Pinpoint the cell where the given text exists, returning its (x, y) midpoint coordinate. 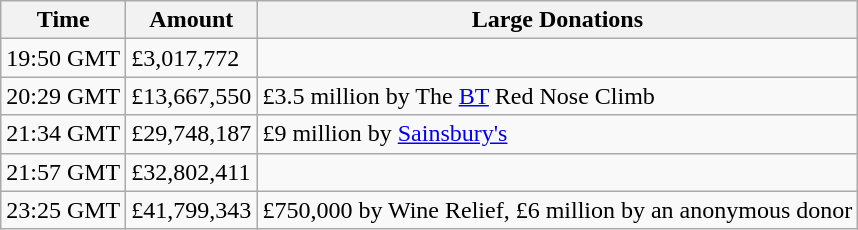
21:34 GMT (64, 134)
£3.5 million by The BT Red Nose Climb (558, 96)
£3,017,772 (192, 58)
Time (64, 20)
£750,000 by Wine Relief, £6 million by an anonymous donor (558, 210)
20:29 GMT (64, 96)
£41,799,343 (192, 210)
Large Donations (558, 20)
Amount (192, 20)
£13,667,550 (192, 96)
£29,748,187 (192, 134)
19:50 GMT (64, 58)
23:25 GMT (64, 210)
21:57 GMT (64, 172)
£9 million by Sainsbury's (558, 134)
£32,802,411 (192, 172)
